For the text-containing cell, return its midpoint in [x, y] coordinate format. 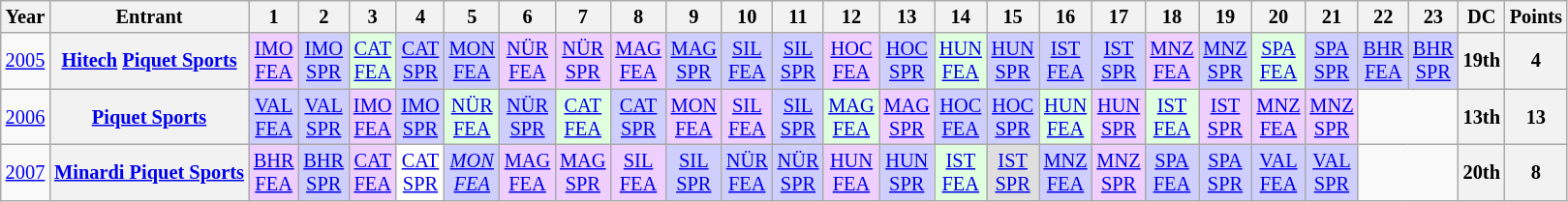
7 [583, 16]
1 [274, 16]
DC [1482, 16]
16 [1065, 16]
15 [1013, 16]
Year [25, 16]
3 [372, 16]
18 [1172, 16]
19 [1226, 16]
Minardi Piquet Sports [149, 172]
2 [323, 16]
22 [1383, 16]
Piquet Sports [149, 117]
Hitech Piquet Sports [149, 61]
20th [1482, 172]
9 [693, 16]
23 [1433, 16]
13th [1482, 117]
5 [473, 16]
Entrant [149, 16]
10 [748, 16]
2007 [25, 172]
Points [1536, 16]
19th [1482, 61]
11 [798, 16]
6 [527, 16]
2006 [25, 117]
14 [961, 16]
20 [1278, 16]
2005 [25, 61]
21 [1331, 16]
12 [850, 16]
17 [1120, 16]
